From the cell containing the given text, extract its center point as (X, Y) coordinate. 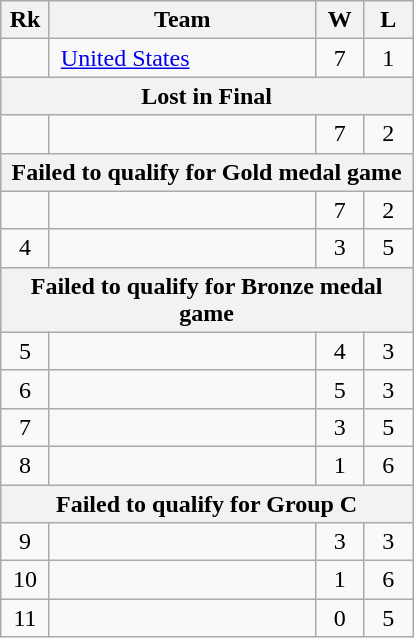
Failed to qualify for Gold medal game (207, 172)
United States (182, 58)
Team (182, 20)
Failed to qualify for Group C (207, 503)
W (340, 20)
L (388, 20)
8 (26, 465)
Failed to qualify for Bronze medal game (207, 300)
9 (26, 542)
Lost in Final (207, 96)
11 (26, 618)
10 (26, 580)
Rk (26, 20)
0 (340, 618)
